Return (X, Y) of the center of cell containing provided text 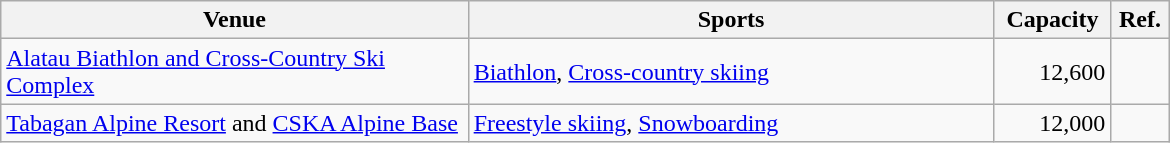
Biathlon, Cross-country skiing (731, 72)
Freestyle skiing, Snowboarding (731, 123)
Venue (234, 20)
Alatau Biathlon and Cross-Country Ski Complex (234, 72)
12,600 (1052, 72)
Sports (731, 20)
12,000 (1052, 123)
Ref. (1140, 20)
Capacity (1052, 20)
Tabagan Alpine Resort and CSKA Alpine Base (234, 123)
